Determine the [X, Y] coordinate at the center of the cell enclosing the given text.  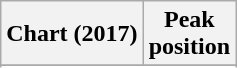
Chart (2017) [72, 34]
Peak position [189, 34]
